For the text-containing cell, return its midpoint in [X, Y] coordinate format. 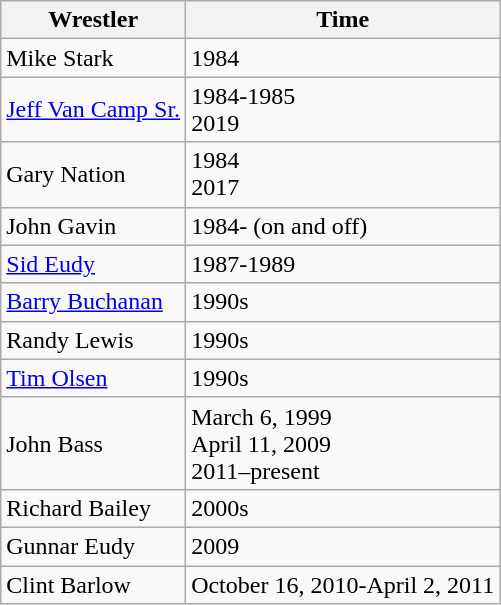
Gunnar Eudy [94, 546]
1984-19852019 [343, 110]
October 16, 2010-April 2, 2011 [343, 585]
19842017 [343, 174]
Clint Barlow [94, 585]
Sid Eudy [94, 264]
1984- (on and off) [343, 226]
Wrestler [94, 20]
Tim Olsen [94, 378]
Barry Buchanan [94, 302]
Gary Nation [94, 174]
March 6, 1999April 11, 20092011–present [343, 443]
Mike Stark [94, 58]
John Gavin [94, 226]
Randy Lewis [94, 340]
2009 [343, 546]
Time [343, 20]
1987-1989 [343, 264]
Jeff Van Camp Sr. [94, 110]
John Bass [94, 443]
2000s [343, 508]
1984 [343, 58]
Richard Bailey [94, 508]
